Return [X, Y] of the center of cell containing provided text 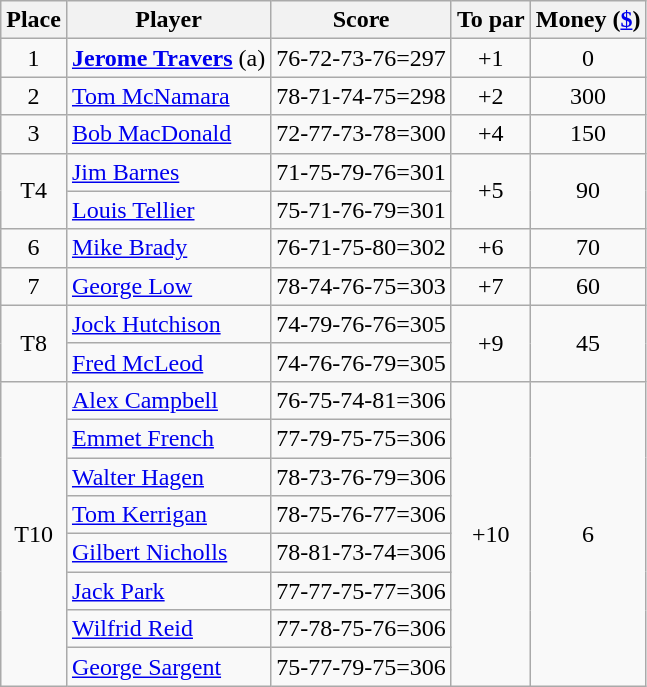
Jock Hutchison [168, 324]
+5 [490, 191]
Jim Barnes [168, 172]
T4 [34, 191]
45 [588, 343]
0 [588, 58]
76-72-73-76=297 [362, 58]
Jerome Travers (a) [168, 58]
+9 [490, 343]
150 [588, 134]
George Sargent [168, 667]
78-75-76-77=306 [362, 515]
Score [362, 20]
+1 [490, 58]
Gilbert Nicholls [168, 553]
2 [34, 96]
Alex Campbell [168, 400]
Place [34, 20]
76-71-75-80=302 [362, 248]
Money ($) [588, 20]
74-79-76-76=305 [362, 324]
76-75-74-81=306 [362, 400]
300 [588, 96]
Mike Brady [168, 248]
60 [588, 286]
+10 [490, 533]
Emmet French [168, 438]
71-75-79-76=301 [362, 172]
Walter Hagen [168, 477]
78-71-74-75=298 [362, 96]
Tom McNamara [168, 96]
T10 [34, 533]
+6 [490, 248]
Jack Park [168, 591]
Tom Kerrigan [168, 515]
77-78-75-76=306 [362, 629]
Bob MacDonald [168, 134]
Fred McLeod [168, 362]
George Low [168, 286]
3 [34, 134]
90 [588, 191]
1 [34, 58]
T8 [34, 343]
Player [168, 20]
To par [490, 20]
70 [588, 248]
78-73-76-79=306 [362, 477]
75-77-79-75=306 [362, 667]
+4 [490, 134]
78-81-73-74=306 [362, 553]
Wilfrid Reid [168, 629]
Louis Tellier [168, 210]
+2 [490, 96]
72-77-73-78=300 [362, 134]
+7 [490, 286]
74-76-76-79=305 [362, 362]
75-71-76-79=301 [362, 210]
7 [34, 286]
78-74-76-75=303 [362, 286]
77-79-75-75=306 [362, 438]
77-77-75-77=306 [362, 591]
